Output the [X, Y] coordinate of the center of the cell containing the given text.  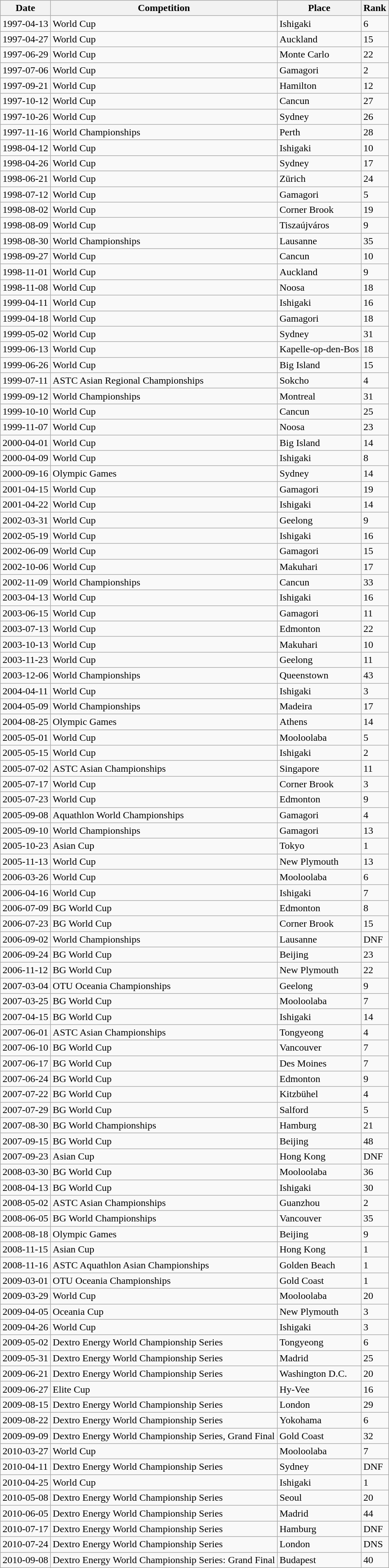
Golden Beach [319, 1265]
Place [319, 8]
2007-03-04 [25, 986]
2006-04-16 [25, 892]
Singapore [319, 769]
1999-09-12 [25, 396]
30 [375, 1188]
1999-04-11 [25, 303]
2007-08-30 [25, 1125]
2010-04-25 [25, 1482]
24 [375, 179]
2009-03-29 [25, 1296]
2010-04-11 [25, 1467]
Yokohama [319, 1420]
1998-09-27 [25, 256]
2005-11-13 [25, 861]
2004-08-25 [25, 722]
1999-11-07 [25, 427]
36 [375, 1172]
2003-11-23 [25, 660]
DNS [375, 1544]
1998-08-09 [25, 225]
2006-09-02 [25, 939]
2008-06-05 [25, 1219]
Perth [319, 132]
2009-05-31 [25, 1358]
2010-05-08 [25, 1498]
2000-04-09 [25, 458]
2003-07-13 [25, 629]
Competition [164, 8]
2003-06-15 [25, 613]
2002-05-19 [25, 536]
2005-05-15 [25, 753]
2007-06-24 [25, 1079]
2003-10-13 [25, 644]
33 [375, 582]
44 [375, 1513]
Dextro Energy World Championship Series: Grand Final [164, 1560]
1998-08-30 [25, 241]
1997-09-21 [25, 86]
Rank [375, 8]
Oceania Cup [164, 1312]
Tokyo [319, 846]
1999-07-11 [25, 380]
1998-08-02 [25, 210]
21 [375, 1125]
Aquathlon World Championships [164, 815]
2006-09-24 [25, 955]
2009-08-22 [25, 1420]
Monte Carlo [319, 55]
2007-03-25 [25, 1001]
ASTC Aquathlon Asian Championships [164, 1265]
43 [375, 675]
Kitzbühel [319, 1094]
40 [375, 1560]
2008-04-13 [25, 1188]
2004-05-09 [25, 707]
2008-11-15 [25, 1250]
2009-04-26 [25, 1327]
Sokcho [319, 380]
ASTC Asian Regional Championships [164, 380]
2009-06-21 [25, 1374]
2007-06-10 [25, 1048]
1998-11-01 [25, 272]
Hamilton [319, 86]
2010-06-05 [25, 1513]
12 [375, 86]
2000-09-16 [25, 474]
Madeira [319, 707]
32 [375, 1435]
2007-07-22 [25, 1094]
29 [375, 1405]
2010-03-27 [25, 1451]
2005-05-01 [25, 738]
1997-07-06 [25, 70]
1999-06-13 [25, 349]
1999-05-02 [25, 334]
2002-11-09 [25, 582]
2007-06-01 [25, 1032]
2007-04-15 [25, 1017]
1997-11-16 [25, 132]
2009-03-01 [25, 1281]
2006-03-26 [25, 877]
Tiszaújváros [319, 225]
2010-07-24 [25, 1544]
2005-07-23 [25, 799]
1999-04-18 [25, 318]
2006-11-12 [25, 970]
2007-07-29 [25, 1110]
1997-06-29 [25, 55]
2008-03-30 [25, 1172]
1999-10-10 [25, 411]
Washington D.C. [319, 1374]
1999-06-26 [25, 365]
2005-07-17 [25, 784]
2007-09-15 [25, 1141]
2007-06-17 [25, 1063]
Queenstown [319, 675]
2008-05-02 [25, 1203]
2001-04-15 [25, 489]
2010-07-17 [25, 1529]
Hy-Vee [319, 1389]
2002-03-31 [25, 520]
2006-07-09 [25, 908]
1998-07-12 [25, 194]
Des Moines [319, 1063]
1998-06-21 [25, 179]
1997-04-13 [25, 24]
Date [25, 8]
1998-04-26 [25, 163]
2005-09-10 [25, 830]
2004-04-11 [25, 691]
2009-06-27 [25, 1389]
Montreal [319, 396]
2005-07-02 [25, 769]
26 [375, 117]
2008-11-16 [25, 1265]
28 [375, 132]
1997-04-27 [25, 39]
2003-04-13 [25, 598]
2009-05-02 [25, 1343]
2002-06-09 [25, 551]
Elite Cup [164, 1389]
2009-08-15 [25, 1405]
Guanzhou [319, 1203]
Dextro Energy World Championship Series, Grand Final [164, 1435]
2007-09-23 [25, 1156]
1997-10-12 [25, 101]
1998-04-12 [25, 148]
2001-04-22 [25, 505]
Budapest [319, 1560]
1998-11-08 [25, 287]
2005-10-23 [25, 846]
1997-10-26 [25, 117]
2006-07-23 [25, 923]
Zürich [319, 179]
2005-09-08 [25, 815]
2008-08-18 [25, 1234]
2003-12-06 [25, 675]
48 [375, 1141]
2002-10-06 [25, 567]
Salford [319, 1110]
2009-09-09 [25, 1435]
Athens [319, 722]
2000-04-01 [25, 442]
Kapelle-op-den-Bos [319, 349]
2010-09-08 [25, 1560]
2009-04-05 [25, 1312]
Seoul [319, 1498]
27 [375, 101]
